Locate the cell with the specified text and output its (X, Y) center coordinate. 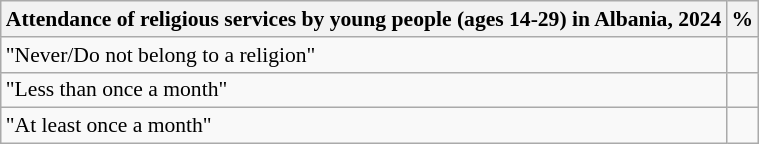
"At least once a month" (364, 126)
Attendance of religious services by young people (ages 14-29) in Albania, 2024 (364, 19)
"Never/Do not belong to a religion" (364, 55)
% (742, 19)
"Less than once a month" (364, 90)
